Search for the cell housing the specified text and yield its [x, y] center coordinate. 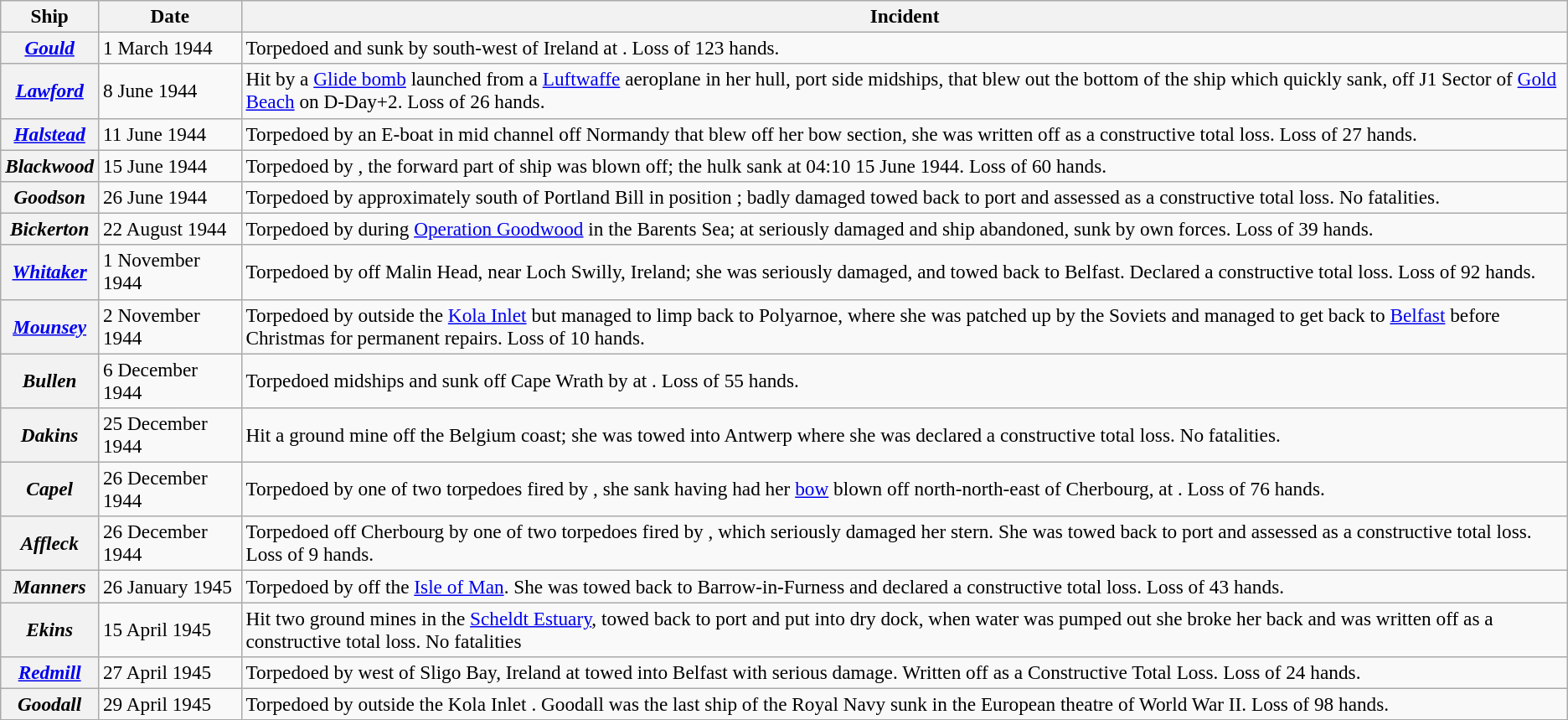
27 April 1945 [171, 672]
Ekins [50, 629]
Incident [905, 16]
Torpedoed by west of Sligo Bay, Ireland at towed into Belfast with serious damage. Written off as a Constructive Total Loss. Loss of 24 hands. [905, 672]
Manners [50, 586]
Torpedoed and sunk by south-west of Ireland at . Loss of 123 hands. [905, 48]
Torpedoed by , the forward part of ship was blown off; the hulk sank at 04:10 15 June 1944. Loss of 60 hands. [905, 165]
Torpedoed by an E-boat in mid channel off Normandy that blew off her bow section, she was written off as a constructive total loss. Loss of 27 hands. [905, 134]
Gould [50, 48]
Affleck [50, 543]
Ship [50, 16]
Halstead [50, 134]
Torpedoed by off the Isle of Man. She was towed back to Barrow-in-Furness and declared a constructive total loss. Loss of 43 hands. [905, 586]
Date [171, 16]
Bullen [50, 381]
11 June 1944 [171, 134]
26 June 1944 [171, 197]
Torpedoed midships and sunk off Cape Wrath by at . Loss of 55 hands. [905, 381]
Whitaker [50, 272]
8 June 1944 [171, 91]
Mounsey [50, 327]
Bickerton [50, 229]
26 January 1945 [171, 586]
Blackwood [50, 165]
Torpedoed by during Operation Goodwood in the Barents Sea; at seriously damaged and ship abandoned, sunk by own forces. Loss of 39 hands. [905, 229]
Capel [50, 489]
Lawford [50, 91]
1 November 1944 [171, 272]
Goodall [50, 704]
15 April 1945 [171, 629]
29 April 1945 [171, 704]
15 June 1944 [171, 165]
1 March 1944 [171, 48]
Torpedoed by outside the Kola Inlet . Goodall was the last ship of the Royal Navy sunk in the European theatre of World War II. Loss of 98 hands. [905, 704]
6 December 1944 [171, 381]
2 November 1944 [171, 327]
Goodson [50, 197]
22 August 1944 [171, 229]
Dakins [50, 434]
Hit a ground mine off the Belgium coast; she was towed into Antwerp where she was declared a constructive total loss. No fatalities. [905, 434]
25 December 1944 [171, 434]
Redmill [50, 672]
Torpedoed by one of two torpedoes fired by , she sank having had her bow blown off north-north-east of Cherbourg, at . Loss of 76 hands. [905, 489]
